Find where the given text appears and provide that cell's center as (x, y) coordinate. 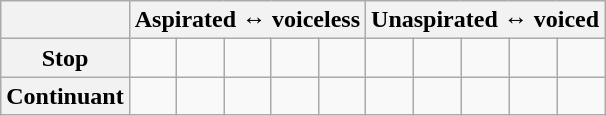
Stop (65, 58)
Continuant (65, 96)
Aspirated ↔ voiceless (247, 20)
Unaspirated ↔ voiced (486, 20)
